Provide the [X, Y] coordinate of the cell's center where the given text is located.  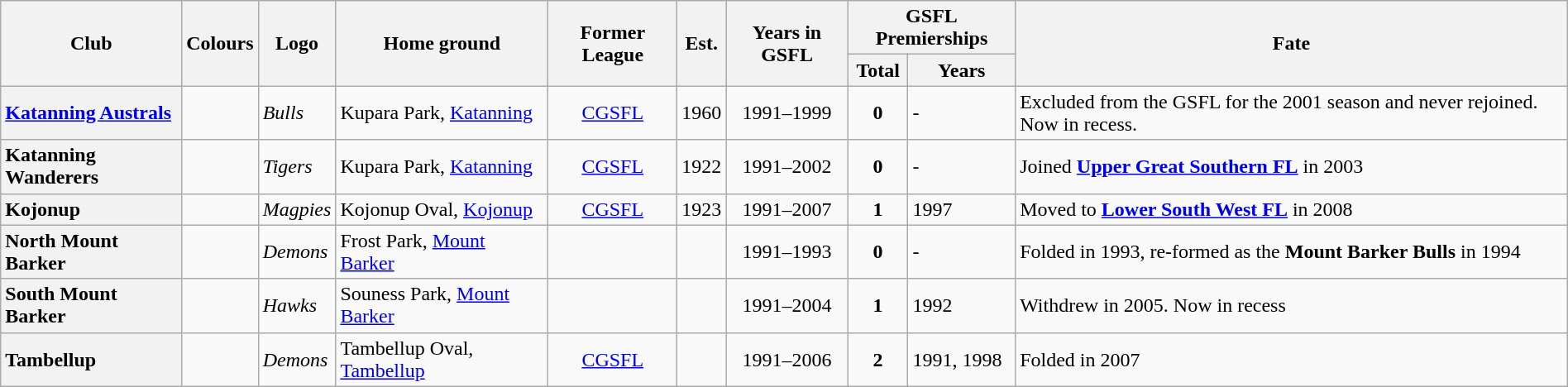
Logo [297, 43]
Excluded from the GSFL for the 2001 season and never rejoined. Now in recess. [1292, 112]
Est. [701, 43]
Withdrew in 2005. Now in recess [1292, 306]
Kojonup [91, 209]
Frost Park, Mount Barker [442, 251]
1960 [701, 112]
Home ground [442, 43]
Hawks [297, 306]
1923 [701, 209]
Tigers [297, 167]
Moved to Lower South West FL in 2008 [1292, 209]
Kojonup Oval, Kojonup [442, 209]
1991–1999 [787, 112]
1922 [701, 167]
Katanning Wanderers [91, 167]
Folded in 2007 [1292, 359]
Folded in 1993, re-formed as the Mount Barker Bulls in 1994 [1292, 251]
Former League [613, 43]
Katanning Australs [91, 112]
1991–2002 [787, 167]
Club [91, 43]
1991–2006 [787, 359]
North Mount Barker [91, 251]
Magpies [297, 209]
1991–2007 [787, 209]
Colours [220, 43]
Souness Park, Mount Barker [442, 306]
Tambellup Oval, Tambellup [442, 359]
1991–2004 [787, 306]
1997 [962, 209]
1991–1993 [787, 251]
Years [962, 70]
Fate [1292, 43]
GSFL Premierships [931, 28]
South Mount Barker [91, 306]
Tambellup [91, 359]
Bulls [297, 112]
Years in GSFL [787, 43]
1991, 1998 [962, 359]
1992 [962, 306]
Total [878, 70]
2 [878, 359]
Joined Upper Great Southern FL in 2003 [1292, 167]
